Pinpoint the cell where the given text exists, returning its [X, Y] midpoint coordinate. 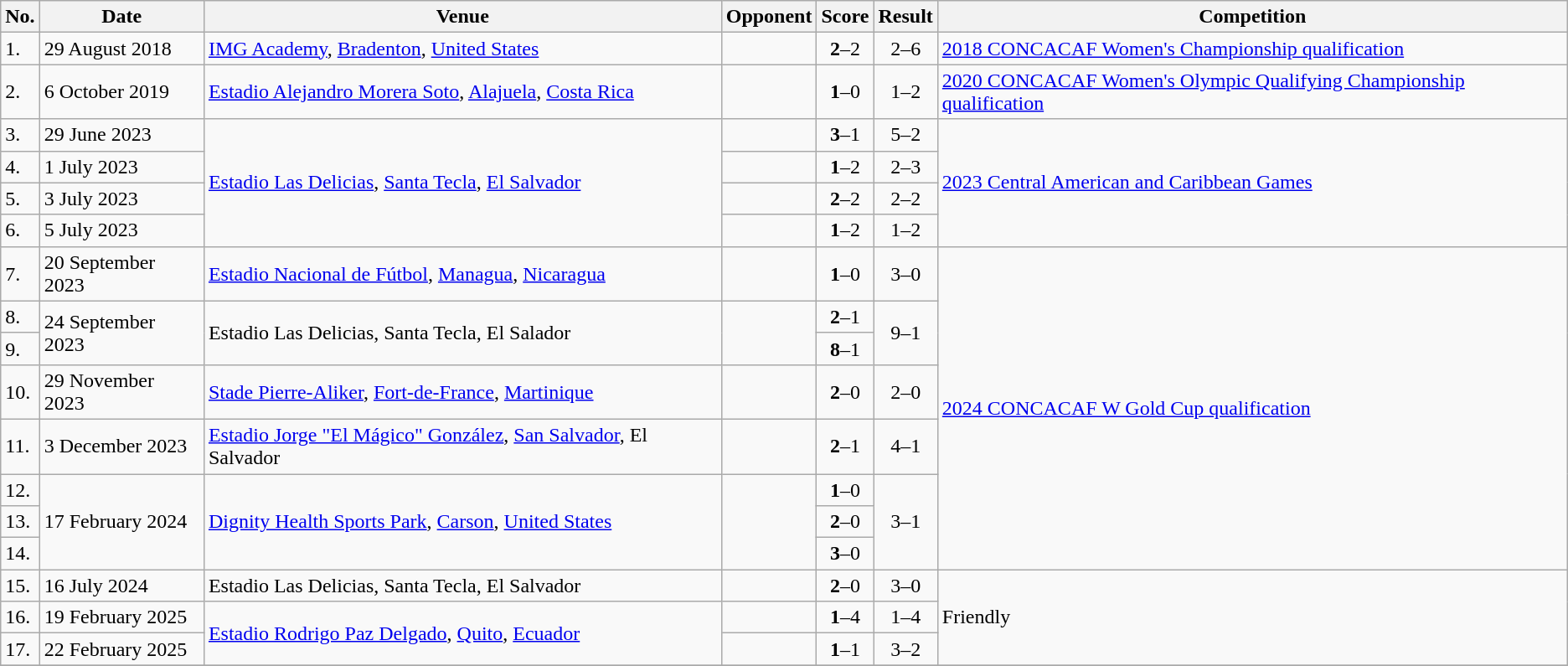
5 July 2023 [121, 230]
3–2 [905, 649]
7. [20, 273]
No. [20, 17]
2020 CONCACAF Women's Olympic Qualifying Championship qualification [1252, 92]
4–1 [905, 446]
11. [20, 446]
Estadio Rodrigo Paz Delgado, Quito, Ecuador [462, 633]
17 February 2024 [121, 522]
17. [20, 649]
29 August 2018 [121, 49]
Estadio Nacional de Fútbol, Managua, Nicaragua [462, 273]
2018 CONCACAF Women's Championship qualification [1252, 49]
1. [20, 49]
16. [20, 617]
2. [20, 92]
22 February 2025 [121, 649]
13. [20, 522]
29 June 2023 [121, 135]
29 November 2023 [121, 392]
Opponent [769, 17]
6. [20, 230]
Estadio Las Delicias, Santa Tecla, El Salador [462, 333]
2024 CONCACAF W Gold Cup qualification [1252, 408]
20 September 2023 [121, 273]
9. [20, 348]
1–1 [845, 649]
14. [20, 554]
Score [845, 17]
3. [20, 135]
1 July 2023 [121, 167]
2–3 [905, 167]
19 February 2025 [121, 617]
Stade Pierre-Aliker, Fort-de-France, Martinique [462, 392]
2–6 [905, 49]
9–1 [905, 333]
Friendly [1252, 617]
5. [20, 199]
8–1 [845, 348]
6 October 2019 [121, 92]
Estadio Alejandro Morera Soto, Alajuela, Costa Rica [462, 92]
IMG Academy, Bradenton, United States [462, 49]
8. [20, 317]
Result [905, 17]
12. [20, 490]
5–2 [905, 135]
2023 Central American and Caribbean Games [1252, 183]
24 September 2023 [121, 333]
Venue [462, 17]
4. [20, 167]
3 December 2023 [121, 446]
Competition [1252, 17]
3 July 2023 [121, 199]
Estadio Jorge "El Mágico" González, San Salvador, El Salvador [462, 446]
Date [121, 17]
10. [20, 392]
16 July 2024 [121, 586]
15. [20, 586]
Dignity Health Sports Park, Carson, United States [462, 522]
